Search for the cell housing the specified text and yield its (x, y) center coordinate. 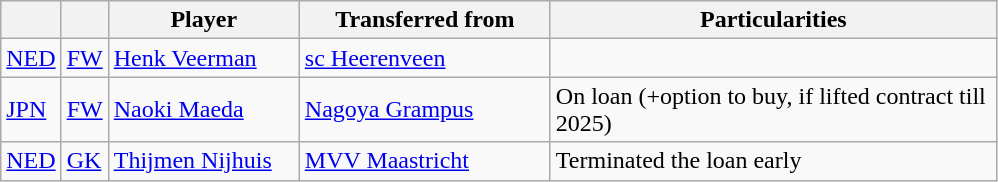
On loan (+option to buy, if lifted contract till 2025) (773, 110)
Transferred from (424, 20)
Naoki Maeda (204, 110)
Henk Veerman (204, 58)
Terminated the loan early (773, 161)
Thijmen Nijhuis (204, 161)
Particularities (773, 20)
sc Heerenveen (424, 58)
GK (84, 161)
JPN (31, 110)
Nagoya Grampus (424, 110)
MVV Maastricht (424, 161)
Player (204, 20)
